Identify which cell holds the provided text, then report its [X, Y] central coordinate. 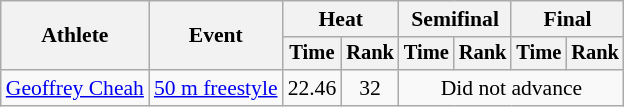
50 m freestyle [216, 88]
Event [216, 36]
Final [567, 19]
32 [370, 88]
Did not advance [512, 88]
Geoffrey Cheah [75, 88]
Athlete [75, 36]
Semifinal [455, 19]
22.46 [312, 88]
Heat [341, 19]
